Find where the given text appears and provide that cell's center as (X, Y) coordinate. 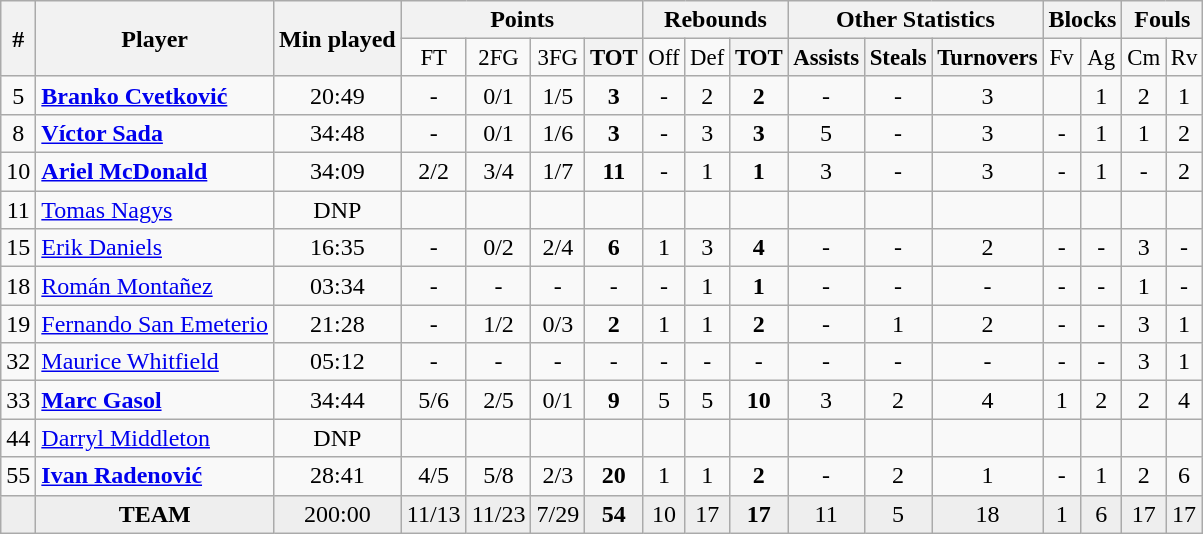
34:09 (337, 172)
15 (18, 248)
Off (664, 58)
Erik Daniels (155, 248)
7/29 (558, 514)
34:48 (337, 133)
5/8 (498, 476)
1/2 (498, 324)
28:41 (337, 476)
Def (708, 58)
Víctor Sada (155, 133)
03:34 (337, 286)
Rv (1184, 58)
1/7 (558, 172)
2/3 (558, 476)
54 (614, 514)
Assists (826, 58)
FT (434, 58)
2/5 (498, 400)
19 (18, 324)
20:49 (337, 95)
05:12 (337, 362)
Fv (1062, 58)
Darryl Middleton (155, 438)
3FG (558, 58)
Fernando San Emeterio (155, 324)
2FG (498, 58)
20 (614, 476)
Blocks (1082, 20)
Ariel McDonald (155, 172)
11/23 (498, 514)
Marc Gasol (155, 400)
Turnovers (988, 58)
16:35 (337, 248)
4/5 (434, 476)
34:44 (337, 400)
2/4 (558, 248)
200:00 (337, 514)
0/3 (558, 324)
Rebounds (716, 20)
1/6 (558, 133)
8 (18, 133)
9 (614, 400)
55 (18, 476)
Points (522, 20)
Other Statistics (916, 20)
Román Montañez (155, 286)
2/2 (434, 172)
32 (18, 362)
Ag (1101, 58)
Min played (337, 39)
44 (18, 438)
11/13 (434, 514)
Tomas Nagys (155, 210)
21:28 (337, 324)
33 (18, 400)
Fouls (1162, 20)
Steals (898, 58)
# (18, 39)
Branko Cvetković (155, 95)
Cm (1144, 58)
Maurice Whitfield (155, 362)
1/5 (558, 95)
3/4 (498, 172)
Ivan Radenović (155, 476)
Player (155, 39)
5/6 (434, 400)
TEAM (155, 514)
0/2 (498, 248)
